Return [x, y] of the center of cell containing provided text 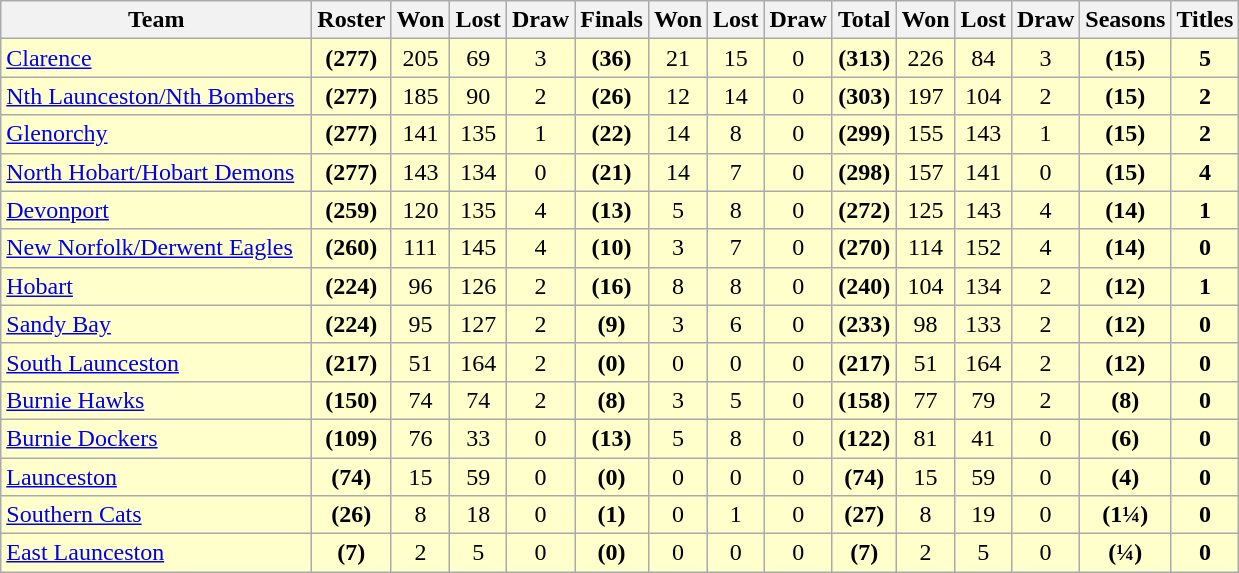
125 [926, 210]
127 [478, 324]
95 [420, 324]
(260) [352, 248]
120 [420, 210]
Total [864, 20]
152 [983, 248]
77 [926, 400]
North Hobart/Hobart Demons [156, 172]
18 [478, 515]
12 [678, 96]
(270) [864, 248]
Burnie Dockers [156, 438]
(240) [864, 286]
(109) [352, 438]
(313) [864, 58]
6 [736, 324]
98 [926, 324]
East Launceston [156, 553]
New Norfolk/Derwent Eagles [156, 248]
79 [983, 400]
(272) [864, 210]
Team [156, 20]
Devonport [156, 210]
Burnie Hawks [156, 400]
(299) [864, 134]
226 [926, 58]
Sandy Bay [156, 324]
33 [478, 438]
(27) [864, 515]
41 [983, 438]
69 [478, 58]
76 [420, 438]
133 [983, 324]
185 [420, 96]
Nth Launceston/Nth Bombers [156, 96]
(303) [864, 96]
(22) [612, 134]
(9) [612, 324]
(158) [864, 400]
197 [926, 96]
111 [420, 248]
81 [926, 438]
Roster [352, 20]
(16) [612, 286]
90 [478, 96]
Glenorchy [156, 134]
145 [478, 248]
205 [420, 58]
(4) [1126, 477]
(1) [612, 515]
Clarence [156, 58]
(298) [864, 172]
(36) [612, 58]
(1¼) [1126, 515]
126 [478, 286]
(¼) [1126, 553]
155 [926, 134]
114 [926, 248]
(6) [1126, 438]
21 [678, 58]
(259) [352, 210]
Southern Cats [156, 515]
19 [983, 515]
Titles [1205, 20]
(21) [612, 172]
Hobart [156, 286]
(10) [612, 248]
Launceston [156, 477]
(233) [864, 324]
Finals [612, 20]
84 [983, 58]
157 [926, 172]
96 [420, 286]
(122) [864, 438]
(150) [352, 400]
South Launceston [156, 362]
Seasons [1126, 20]
